Search for the cell housing the specified text and yield its (X, Y) center coordinate. 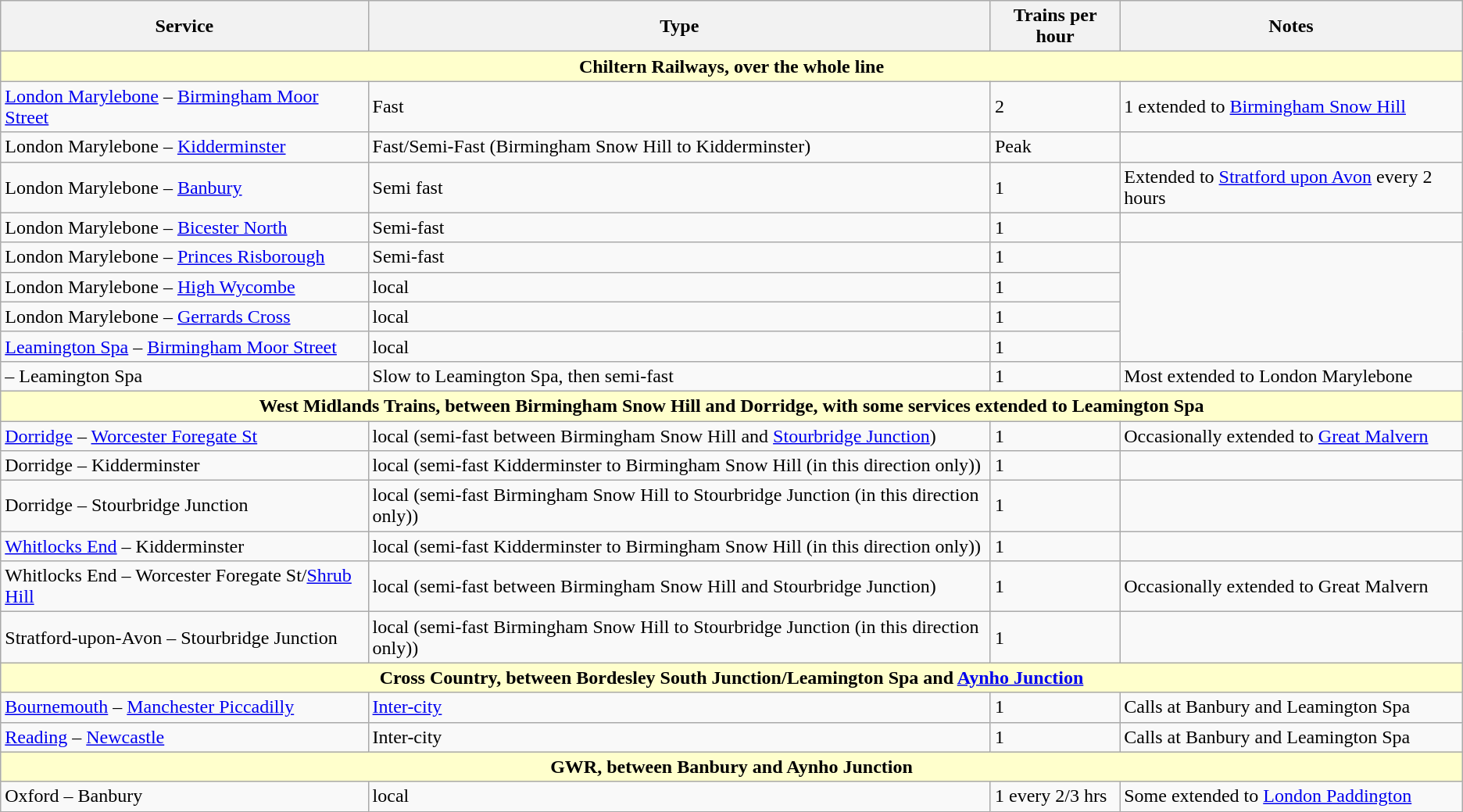
West Midlands Trains, between Birmingham Snow Hill and Dorridge, with some services extended to Leamington Spa (731, 406)
1 every 2/3 hrs (1055, 796)
Semi fast (679, 188)
Dorridge – Stourbridge Junction (184, 506)
London Marylebone – Princes Risborough (184, 257)
Service (184, 27)
Dorridge – Worcester Foregate St (184, 435)
Notes (1291, 27)
Whitlocks End – Worcester Foregate St/Shrub Hill (184, 586)
Slow to Leamington Spa, then semi-fast (679, 376)
Peak (1055, 147)
Cross Country, between Bordesley South Junction/Leamington Spa and Aynho Junction (731, 678)
Stratford-upon-Avon – Stourbridge Junction (184, 638)
Extended to Stratford upon Avon every 2 hours (1291, 188)
2 (1055, 106)
1 extended to Birmingham Snow Hill (1291, 106)
Leamington Spa – Birmingham Moor Street (184, 346)
– Leamington Spa (184, 376)
Bournemouth – Manchester Piccadilly (184, 707)
Some extended to London Paddington (1291, 796)
London Marylebone – High Wycombe (184, 287)
Type (679, 27)
London Marylebone – Kidderminster (184, 147)
London Marylebone – Banbury (184, 188)
Reading – Newcastle (184, 737)
GWR, between Banbury and Aynho Junction (731, 767)
Fast/Semi-Fast (Birmingham Snow Hill to Kidderminster) (679, 147)
Fast (679, 106)
Whitlocks End – Kidderminster (184, 546)
Most extended to London Marylebone (1291, 376)
London Marylebone – Birmingham Moor Street (184, 106)
Oxford – Banbury (184, 796)
Dorridge – Kidderminster (184, 466)
London Marylebone – Gerrards Cross (184, 317)
London Marylebone – Bicester North (184, 227)
Chiltern Railways, over the whole line (731, 66)
Trains per hour (1055, 27)
